Determine the [X, Y] coordinate at the center of the cell enclosing the given text.  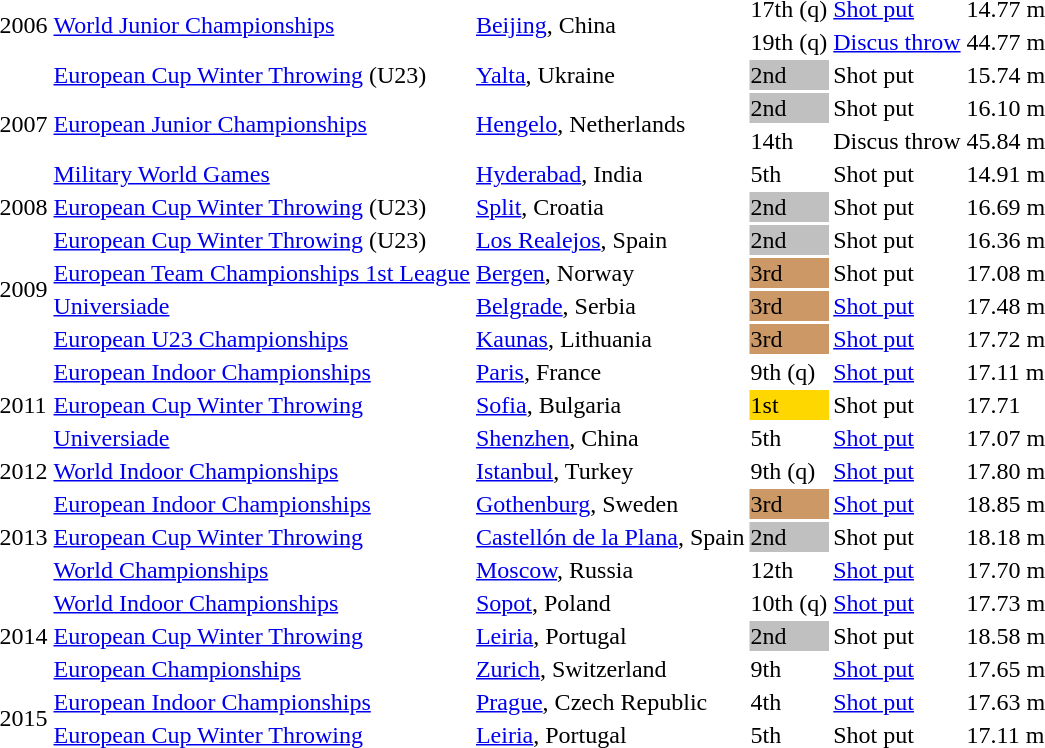
Istanbul, Turkey [610, 471]
Hengelo, Netherlands [610, 124]
12th [789, 570]
Zurich, Switzerland [610, 669]
Castellón de la Plana, Spain [610, 537]
19th (q) [789, 42]
Moscow, Russia [610, 570]
European U23 Championships [262, 339]
Los Realejos, Spain [610, 240]
Gothenburg, Sweden [610, 504]
Split, Croatia [610, 207]
9th [789, 669]
World Championships [262, 570]
Paris, France [610, 372]
European Team Championships 1st League [262, 273]
Sofia, Bulgaria [610, 405]
European Junior Championships [262, 124]
Yalta, Ukraine [610, 75]
4th [789, 702]
Belgrade, Serbia [610, 306]
14th [789, 141]
Bergen, Norway [610, 273]
1st [789, 405]
10th (q) [789, 603]
Prague, Czech Republic [610, 702]
Leiria, Portugal [610, 636]
European Championships [262, 669]
Sopot, Poland [610, 603]
Hyderabad, India [610, 174]
Kaunas, Lithuania [610, 339]
Shenzhen, China [610, 438]
Military World Games [262, 174]
